Find where the given text appears and provide that cell's center as (x, y) coordinate. 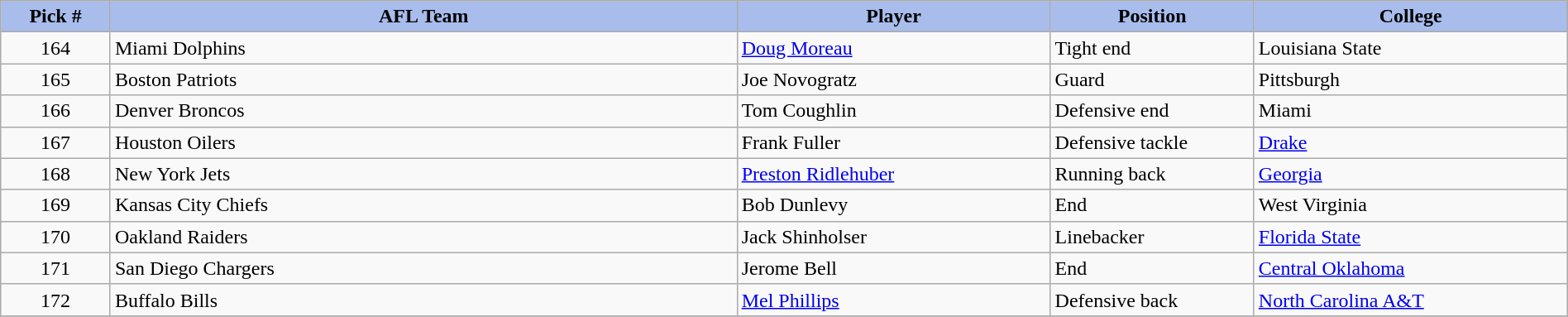
Joe Novogratz (893, 79)
Jerome Bell (893, 268)
Tom Coughlin (893, 111)
166 (56, 111)
Bob Dunlevy (893, 205)
167 (56, 142)
168 (56, 174)
Oakland Raiders (423, 237)
Florida State (1411, 237)
Drake (1411, 142)
Central Oklahoma (1411, 268)
Pick # (56, 17)
College (1411, 17)
Buffalo Bills (423, 300)
Guard (1152, 79)
Defensive tackle (1152, 142)
Linebacker (1152, 237)
172 (56, 300)
Louisiana State (1411, 48)
Miami (1411, 111)
165 (56, 79)
169 (56, 205)
Mel Phillips (893, 300)
Denver Broncos (423, 111)
170 (56, 237)
Running back (1152, 174)
Jack Shinholser (893, 237)
Boston Patriots (423, 79)
Houston Oilers (423, 142)
Miami Dolphins (423, 48)
Preston Ridlehuber (893, 174)
164 (56, 48)
Pittsburgh (1411, 79)
West Virginia (1411, 205)
Georgia (1411, 174)
Doug Moreau (893, 48)
North Carolina A&T (1411, 300)
San Diego Chargers (423, 268)
Defensive end (1152, 111)
Kansas City Chiefs (423, 205)
171 (56, 268)
Position (1152, 17)
Tight end (1152, 48)
New York Jets (423, 174)
Defensive back (1152, 300)
Player (893, 17)
AFL Team (423, 17)
Frank Fuller (893, 142)
